Scan for the cell matching the given text and deliver its (X, Y) coordinate at center. 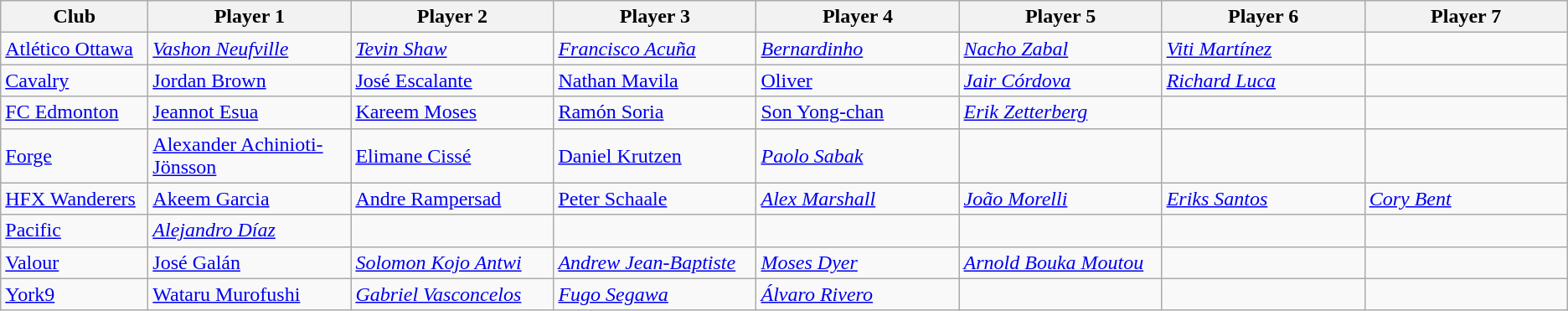
Kareem Moses (452, 112)
José Galán (250, 262)
Tevin Shaw (452, 49)
Viti Martínez (1263, 49)
Alexander Achinioti-Jönsson (250, 156)
Álvaro Rivero (858, 294)
Elimane Cissé (452, 156)
Arnold Bouka Moutou (1060, 262)
Akeem Garcia (250, 199)
Eriks Santos (1263, 199)
Son Yong-chan (858, 112)
Player 3 (655, 17)
Cory Bent (1466, 199)
Vashon Neufville (250, 49)
Jordan Brown (250, 80)
FC Edmonton (75, 112)
Player 6 (1263, 17)
João Morelli (1060, 199)
Richard Luca (1263, 80)
Erik Zetterberg (1060, 112)
Atlético Ottawa (75, 49)
Player 1 (250, 17)
Paolo Sabak (858, 156)
Wataru Murofushi (250, 294)
Player 7 (1466, 17)
Ramón Soria (655, 112)
Andrew Jean-Baptiste (655, 262)
Jair Córdova (1060, 80)
Bernardinho (858, 49)
Andre Rampersad (452, 199)
HFX Wanderers (75, 199)
Cavalry (75, 80)
Valour (75, 262)
José Escalante (452, 80)
Nacho Zabal (1060, 49)
Nathan Mavila (655, 80)
Forge (75, 156)
Player 5 (1060, 17)
Player 2 (452, 17)
Alex Marshall (858, 199)
Gabriel Vasconcelos (452, 294)
Solomon Kojo Antwi (452, 262)
York9 (75, 294)
Oliver (858, 80)
Pacific (75, 231)
Alejandro Díaz (250, 231)
Jeannot Esua (250, 112)
Francisco Acuña (655, 49)
Moses Dyer (858, 262)
Player 4 (858, 17)
Daniel Krutzen (655, 156)
Fugo Segawa (655, 294)
Club (75, 17)
Peter Schaale (655, 199)
